Locate the cell with the specified text and output its [X, Y] center coordinate. 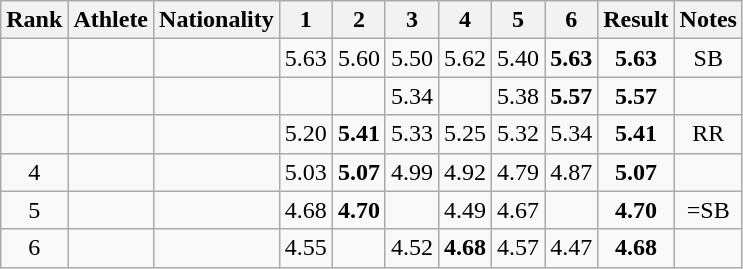
Athlete [111, 20]
5.60 [358, 58]
4.67 [518, 210]
5.38 [518, 96]
5.32 [518, 134]
2 [358, 20]
4.55 [306, 248]
5.40 [518, 58]
5.03 [306, 172]
SB [708, 58]
5.50 [412, 58]
Rank [34, 20]
4.99 [412, 172]
5.20 [306, 134]
Notes [708, 20]
1 [306, 20]
4.49 [464, 210]
RR [708, 134]
5.33 [412, 134]
5.62 [464, 58]
4.79 [518, 172]
Nationality [217, 20]
4.57 [518, 248]
5.25 [464, 134]
Result [636, 20]
4.47 [572, 248]
4.92 [464, 172]
3 [412, 20]
4.87 [572, 172]
=SB [708, 210]
4.52 [412, 248]
